Scan for the cell matching the given text and deliver its (x, y) coordinate at center. 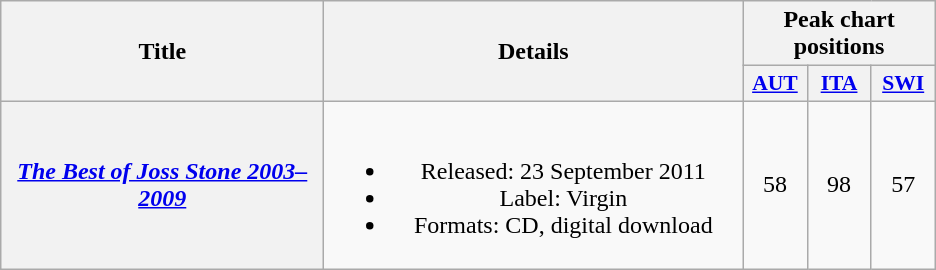
Released: 23 September 2011Label: VirginFormats: CD, digital download (534, 184)
ITA (839, 84)
58 (775, 184)
The Best of Joss Stone 2003–2009 (162, 184)
Details (534, 52)
98 (839, 184)
AUT (775, 84)
Title (162, 52)
SWI (903, 84)
Peak chart positions (839, 34)
57 (903, 184)
